From the cell containing the given text, extract its center point as [x, y] coordinate. 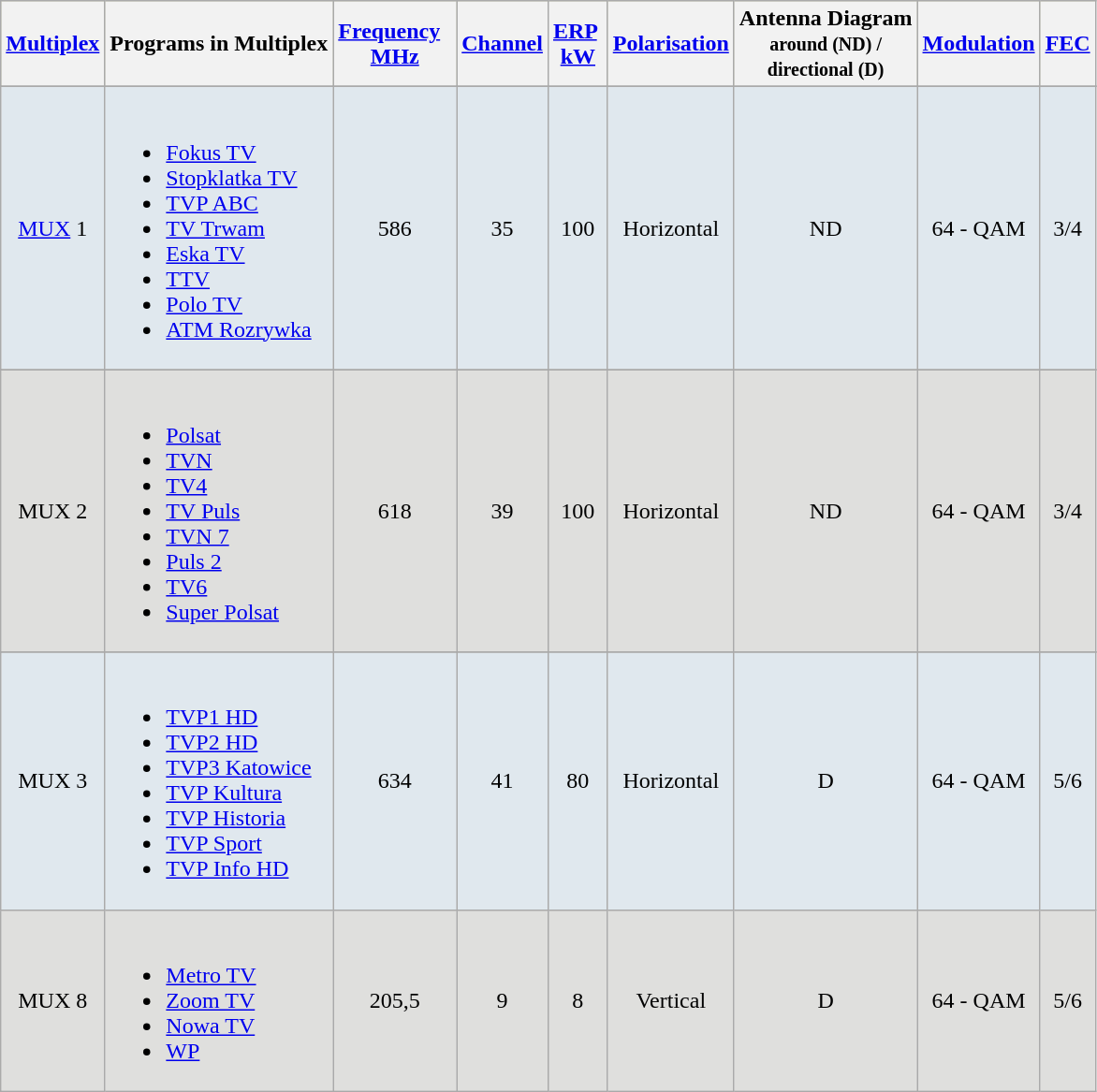
634 [395, 780]
Fokus TVStopklatka TVTVP ABCTV TrwamEska TVTTVPolo TVATM Rozrywka [219, 228]
41 [503, 780]
39 [503, 511]
ERP kW [578, 44]
Metro TVZoom TVNowa TVWP [219, 1000]
205,5 [395, 1000]
MUX 1 [52, 228]
Multiplex [52, 44]
35 [503, 228]
Frequency MHz [395, 44]
MUX 2 [52, 511]
PolsatTVNTV4TV PulsTVN 7Puls 2TV6Super Polsat [219, 511]
9 [503, 1000]
FEC [1067, 44]
Modulation [979, 44]
Polarisation [670, 44]
Antenna Diagramaround (ND) /directional (D) [826, 44]
8 [578, 1000]
MUX 3 [52, 780]
618 [395, 511]
TVP1 HDTVP2 HDTVP3 KatowiceTVP KulturaTVP HistoriaTVP SportTVP Info HD [219, 780]
Programs in Multiplex [219, 44]
Channel [503, 44]
Vertical [670, 1000]
586 [395, 228]
80 [578, 780]
MUX 8 [52, 1000]
